Return the (X, Y) coordinate for the center point of the cell that contains the specified text.  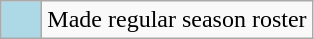
Made regular season roster (177, 20)
